For the text-containing cell, return its midpoint in [X, Y] coordinate format. 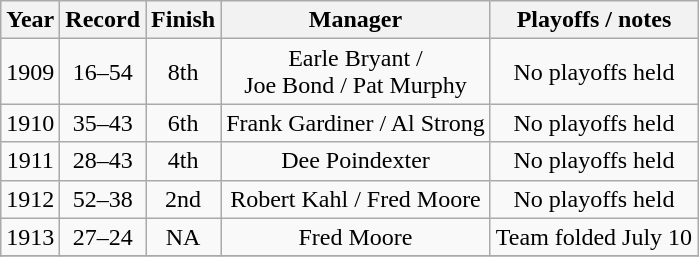
NA [184, 237]
1911 [30, 161]
52–38 [103, 199]
16–54 [103, 72]
4th [184, 161]
Robert Kahl / Fred Moore [356, 199]
35–43 [103, 123]
Team folded July 10 [594, 237]
8th [184, 72]
Finish [184, 20]
27–24 [103, 237]
Manager [356, 20]
2nd [184, 199]
Year [30, 20]
Earle Bryant / Joe Bond / Pat Murphy [356, 72]
Frank Gardiner / Al Strong [356, 123]
28–43 [103, 161]
1909 [30, 72]
1912 [30, 199]
Fred Moore [356, 237]
1910 [30, 123]
Record [103, 20]
Playoffs / notes [594, 20]
1913 [30, 237]
6th [184, 123]
Dee Poindexter [356, 161]
